Provide the [x, y] coordinate of the cell's center where the given text is located.  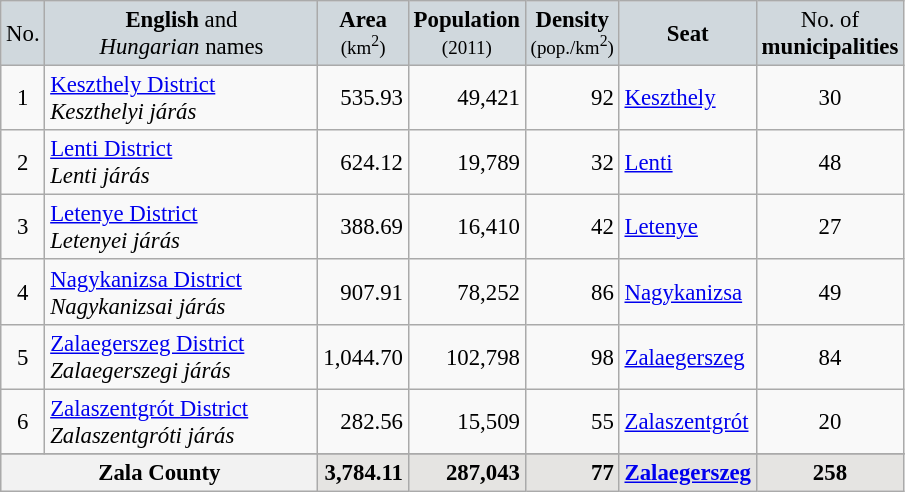
388.69 [363, 228]
5 [23, 356]
78,252 [466, 292]
English andHungarian names [182, 34]
Seat [688, 34]
20 [830, 422]
282.56 [363, 422]
3,784.11 [363, 472]
102,798 [466, 356]
Keszthely [688, 98]
6 [23, 422]
2 [23, 162]
287,043 [466, 472]
No. ofmunicipalities [830, 34]
1,044.70 [363, 356]
Population (2011) [466, 34]
49,421 [466, 98]
Letenye [688, 228]
86 [572, 292]
27 [830, 228]
19,789 [466, 162]
3 [23, 228]
Area (km2) [363, 34]
1 [23, 98]
Letenye District Letenyei járás [182, 228]
49 [830, 292]
48 [830, 162]
42 [572, 228]
16,410 [466, 228]
77 [572, 472]
98 [572, 356]
30 [830, 98]
Zalaegerszeg District Zalaegerszegi járás [182, 356]
Keszthely District Keszthelyi járás [182, 98]
4 [23, 292]
Zalaszentgrót [688, 422]
Density (pop./km2) [572, 34]
258 [830, 472]
Nagykanizsa [688, 292]
Zala County [160, 472]
Lenti [688, 162]
32 [572, 162]
Zalaszentgrót District Zalaszentgróti járás [182, 422]
624.12 [363, 162]
907.91 [363, 292]
84 [830, 356]
Lenti District Lenti járás [182, 162]
Nagykanizsa District Nagykanizsai járás [182, 292]
92 [572, 98]
535.93 [363, 98]
15,509 [466, 422]
No. [23, 34]
55 [572, 422]
